Pinpoint the cell where the given text exists, returning its (x, y) midpoint coordinate. 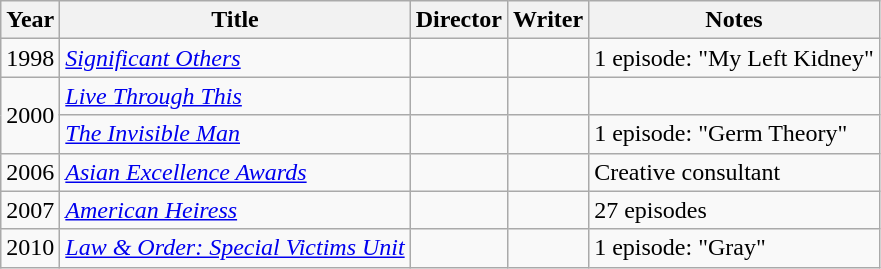
1 episode: "My Left Kidney" (734, 58)
2007 (30, 210)
Asian Excellence Awards (235, 172)
The Invisible Man (235, 134)
Significant Others (235, 58)
1 episode: "Germ Theory" (734, 134)
Writer (548, 20)
2010 (30, 248)
2000 (30, 115)
1 episode: "Gray" (734, 248)
27 episodes (734, 210)
American Heiress (235, 210)
Creative consultant (734, 172)
Title (235, 20)
Live Through This (235, 96)
Year (30, 20)
Law & Order: Special Victims Unit (235, 248)
1998 (30, 58)
2006 (30, 172)
Director (458, 20)
Notes (734, 20)
